Find where the given text appears and provide that cell's center as (X, Y) coordinate. 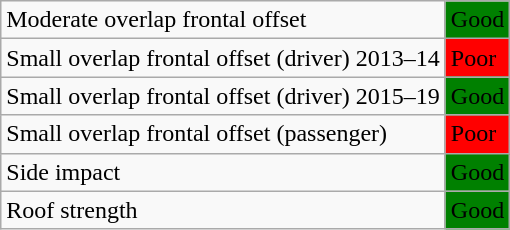
Small overlap frontal offset (driver) 2015–19 (224, 96)
Side impact (224, 172)
Small overlap frontal offset (passenger) (224, 134)
Small overlap frontal offset (driver) 2013–14 (224, 58)
Roof strength (224, 210)
Moderate overlap frontal offset (224, 20)
